Identify which cell holds the provided text, then report its [x, y] central coordinate. 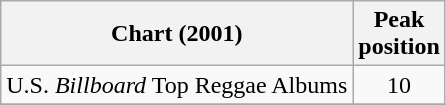
Peakposition [399, 34]
U.S. Billboard Top Reggae Albums [177, 85]
Chart (2001) [177, 34]
10 [399, 85]
